For the text-containing cell, return its midpoint in (x, y) coordinate format. 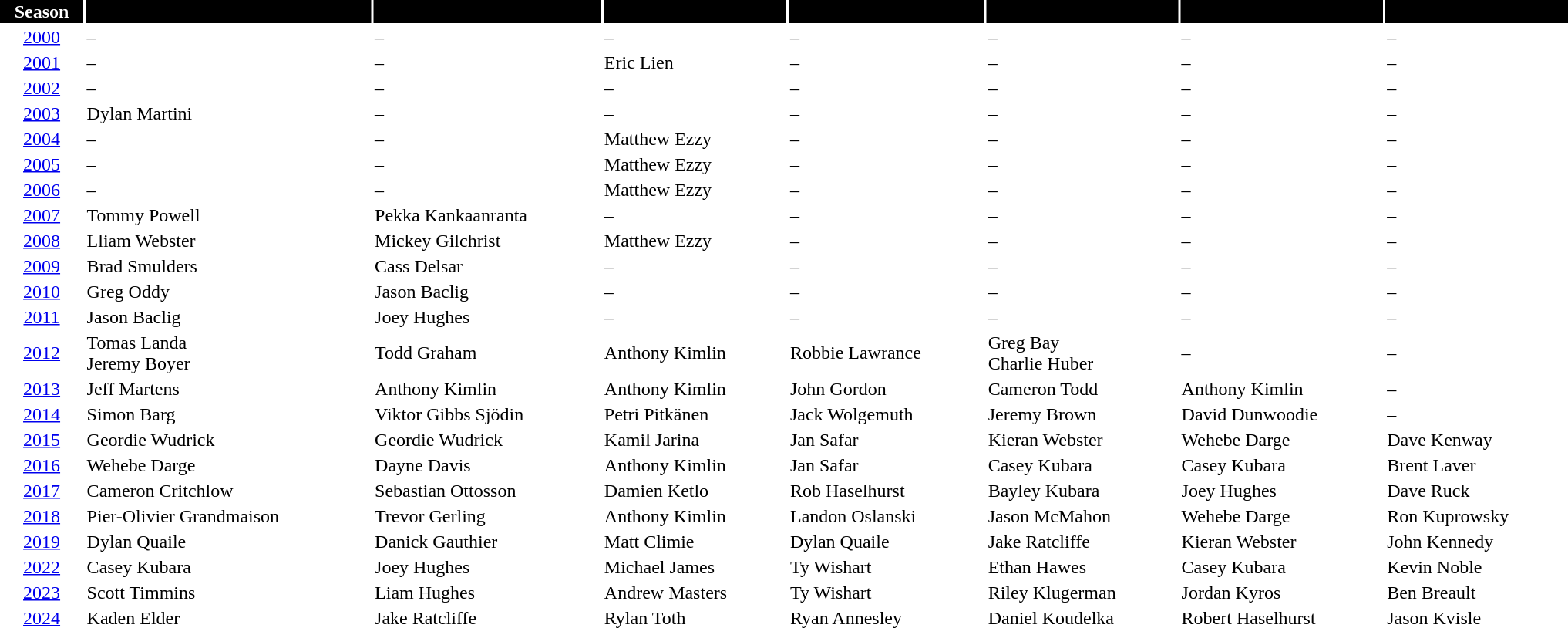
Bayley Kubara (1082, 491)
David Dunwoodie (1282, 414)
Landon Oslanski (887, 516)
Petri Pitkänen (695, 414)
Kamil Jarina (695, 440)
John Gordon (887, 389)
Sebastian Ottosson (487, 491)
2001 (42, 62)
Jeremy Brown (1082, 414)
2005 (42, 164)
Riley Klugerman (1082, 593)
Dylan Martini (228, 113)
Simon Barg (228, 414)
2007 (42, 215)
Jordan Kyros (1282, 593)
Viktor Gibbs Sjödin (487, 414)
Damien Ketlo (695, 491)
2003 (42, 113)
Tomas Landa Jeremy Boyer (228, 353)
Jack Wolgemuth (887, 414)
2016 (42, 465)
Cass Delsar (487, 266)
Lliam Webster (228, 241)
John Kennedy (1477, 542)
Mickey Gilchrist (487, 241)
Matt Climie (695, 542)
Jeff Martens (228, 389)
2010 (42, 292)
2023 (42, 593)
Greg Oddy (228, 292)
2002 (42, 88)
2022 (42, 567)
2019 (42, 542)
Andrew Masters (695, 593)
2008 (42, 241)
Brent Laver (1477, 465)
Scott Timmins (228, 593)
Danick Gauthier (487, 542)
2012 (42, 353)
Jake Ratcliffe (1082, 542)
Brad Smulders (228, 266)
Dave Kenway (1477, 440)
Tommy Powell (228, 215)
Dave Ruck (1477, 491)
Robbie Lawrance (887, 353)
Eric Lien (695, 62)
Greg Bay Charlie Huber (1082, 353)
2017 (42, 491)
Ethan Hawes (1082, 567)
2014 (42, 414)
2015 (42, 440)
2006 (42, 190)
Liam Hughes (487, 593)
Ron Kuprowsky (1477, 516)
Trevor Gerling (487, 516)
2009 (42, 266)
2000 (42, 37)
Cameron Critchlow (228, 491)
Todd Graham (487, 353)
Pekka Kankaanranta (487, 215)
Cameron Todd (1082, 389)
2018 (42, 516)
Season (42, 12)
Michael James (695, 567)
2011 (42, 317)
Dayne Davis (487, 465)
2013 (42, 389)
Kevin Noble (1477, 567)
Pier-Olivier Grandmaison (228, 516)
Ben Breault (1477, 593)
Jason McMahon (1082, 516)
2004 (42, 139)
Rob Haselhurst (887, 491)
